Locate the cell with the specified text and output its [X, Y] center coordinate. 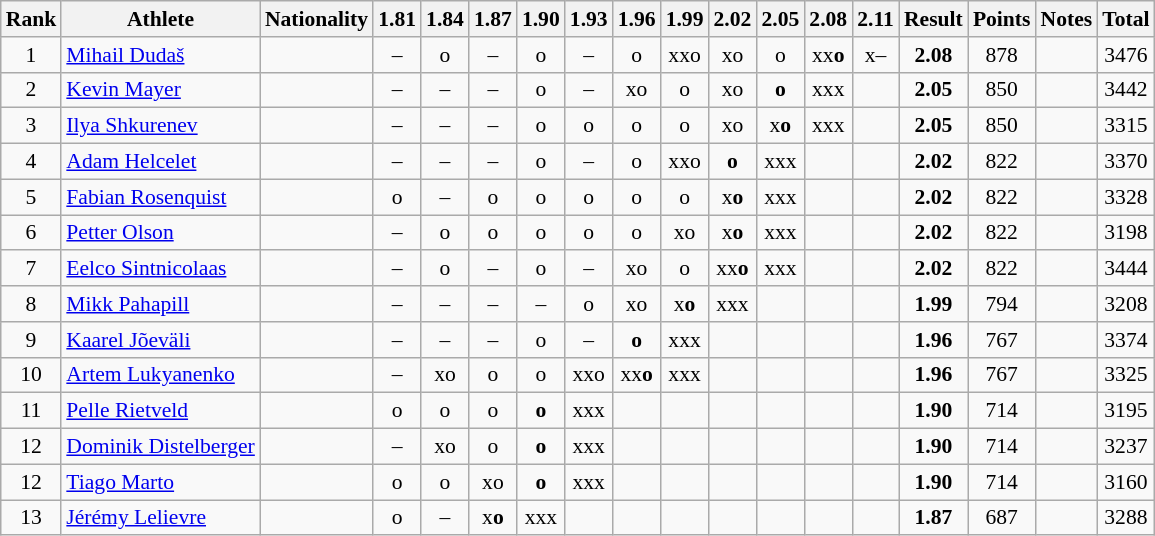
Ilya Shkurenev [160, 126]
Fabian Rosenquist [160, 197]
3442 [1126, 90]
13 [32, 518]
3315 [1126, 126]
Mihail Dudaš [160, 55]
1 [32, 55]
x– [876, 55]
Nationality [316, 19]
Rank [32, 19]
Kaarel Jõeväli [160, 340]
Pelle Rietveld [160, 411]
Kevin Mayer [160, 90]
9 [32, 340]
3195 [1126, 411]
3208 [1126, 304]
3370 [1126, 162]
878 [1002, 55]
Mikk Pahapill [160, 304]
8 [32, 304]
2.11 [876, 19]
7 [32, 269]
3288 [1126, 518]
Tiago Marto [160, 482]
Total [1126, 19]
3237 [1126, 447]
Eelco Sintnicolaas [160, 269]
1.84 [445, 19]
10 [32, 375]
3444 [1126, 269]
6 [32, 233]
3325 [1126, 375]
4 [32, 162]
Petter Olson [160, 233]
Notes [1067, 19]
Adam Helcelet [160, 162]
3374 [1126, 340]
5 [32, 197]
3328 [1126, 197]
Artem Lukyanenko [160, 375]
794 [1002, 304]
1.81 [397, 19]
687 [1002, 518]
Points [1002, 19]
Dominik Distelberger [160, 447]
3160 [1126, 482]
1.93 [589, 19]
11 [32, 411]
Result [934, 19]
Jérémy Lelievre [160, 518]
Athlete [160, 19]
2 [32, 90]
3 [32, 126]
3476 [1126, 55]
3198 [1126, 233]
